Return [X, Y] of the center of cell containing provided text 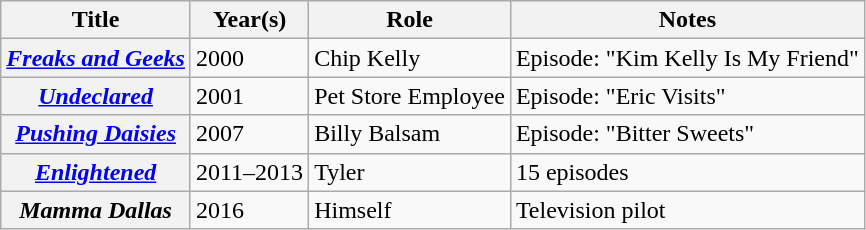
Pushing Daisies [96, 134]
2001 [249, 96]
Television pilot [687, 210]
Tyler [410, 172]
Episode: "Bitter Sweets" [687, 134]
Role [410, 20]
Himself [410, 210]
2016 [249, 210]
Chip Kelly [410, 58]
Mamma Dallas [96, 210]
Billy Balsam [410, 134]
15 episodes [687, 172]
2011–2013 [249, 172]
Undeclared [96, 96]
2007 [249, 134]
Title [96, 20]
Year(s) [249, 20]
Enlightened [96, 172]
Notes [687, 20]
Episode: "Eric Visits" [687, 96]
Freaks and Geeks [96, 58]
Pet Store Employee [410, 96]
Episode: "Kim Kelly Is My Friend" [687, 58]
2000 [249, 58]
